Search for the cell housing the specified text and yield its [x, y] center coordinate. 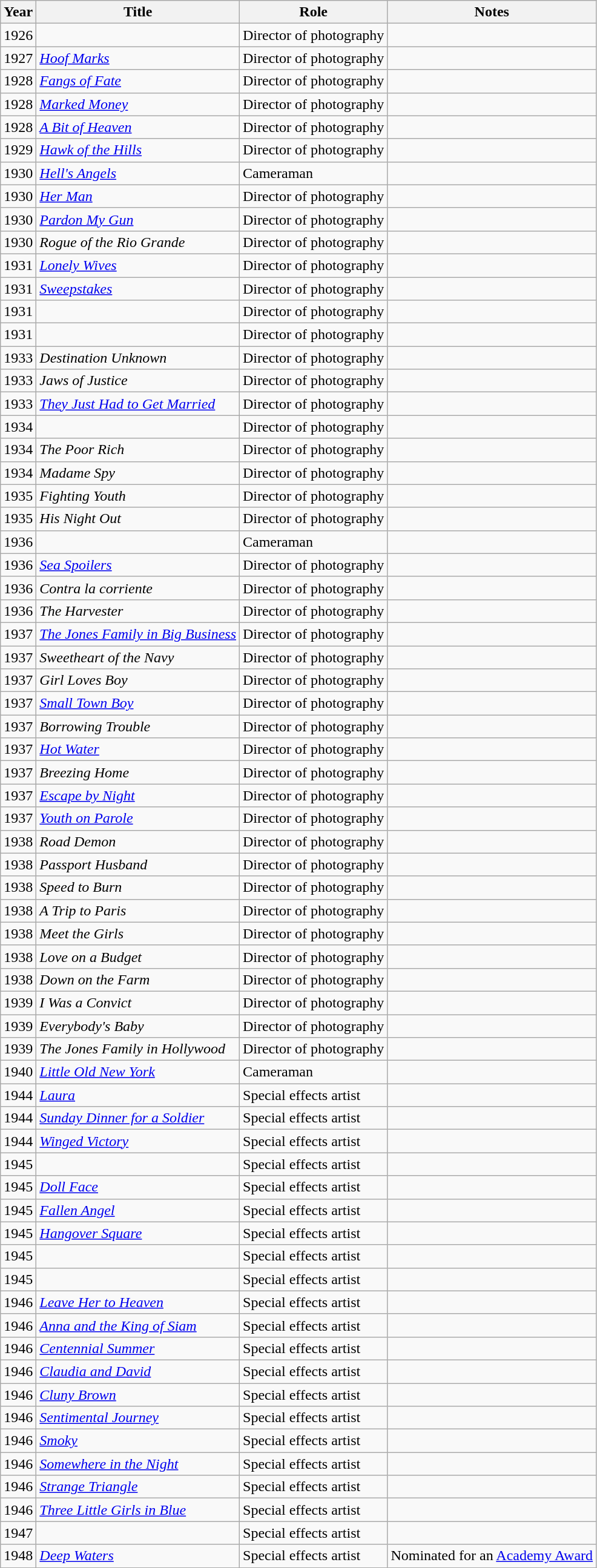
Down on the Farm [138, 980]
Road Demon [138, 842]
Small Town Boy [138, 703]
Youth on Parole [138, 819]
Sentimental Journey [138, 1418]
Everybody's Baby [138, 1026]
Leave Her to Heaven [138, 1302]
Notes [492, 12]
Strange Triangle [138, 1487]
Claudia and David [138, 1371]
Laura [138, 1095]
Girl Loves Boy [138, 680]
Winged Victory [138, 1141]
Smoky [138, 1441]
Hoof Marks [138, 58]
Sweepstakes [138, 289]
Passport Husband [138, 865]
Rogue of the Rio Grande [138, 242]
Meet the Girls [138, 934]
1947 [18, 1533]
A Trip to Paris [138, 911]
Fangs of Fate [138, 81]
Destination Unknown [138, 358]
Lonely Wives [138, 265]
Nominated for an Academy Award [492, 1556]
Sweetheart of the Navy [138, 657]
Marked Money [138, 104]
Sunday Dinner for a Soldier [138, 1118]
His Night Out [138, 519]
Sea Spoilers [138, 565]
Borrowing Trouble [138, 726]
A Bit of Heaven [138, 127]
Three Little Girls in Blue [138, 1510]
1929 [18, 150]
The Poor Rich [138, 450]
Somewhere in the Night [138, 1464]
Jaws of Justice [138, 381]
1948 [18, 1556]
Speed to Burn [138, 888]
Anna and the King of Siam [138, 1325]
Madame Spy [138, 473]
Hot Water [138, 749]
Hell's Angels [138, 173]
The Jones Family in Hollywood [138, 1049]
Contra la corriente [138, 588]
Breezing Home [138, 772]
Centennial Summer [138, 1348]
Hawk of the Hills [138, 150]
1926 [18, 35]
Fallen Angel [138, 1210]
Cluny Brown [138, 1394]
Little Old New York [138, 1072]
Fighting Youth [138, 496]
They Just Had to Get Married [138, 404]
Pardon My Gun [138, 219]
Role [314, 12]
The Harvester [138, 611]
1927 [18, 58]
Escape by Night [138, 796]
1940 [18, 1072]
The Jones Family in Big Business [138, 634]
Deep Waters [138, 1556]
Hangover Square [138, 1233]
Year [18, 12]
Doll Face [138, 1187]
Her Man [138, 196]
I Was a Convict [138, 1003]
Love on a Budget [138, 957]
Title [138, 12]
